Scan for the cell matching the given text and deliver its [x, y] coordinate at center. 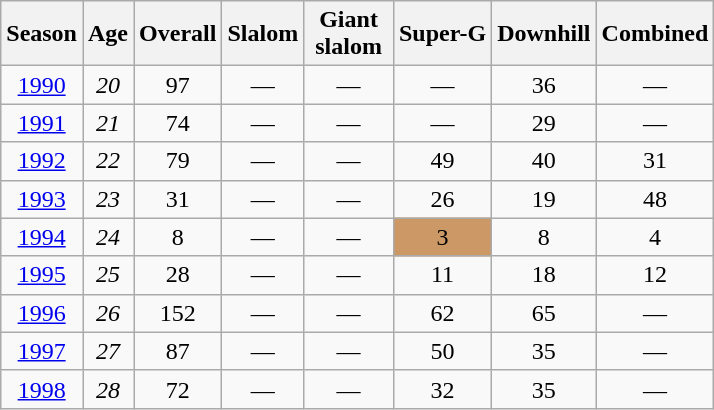
49 [442, 161]
18 [544, 275]
12 [655, 275]
1994 [42, 237]
1995 [42, 275]
Downhill [544, 34]
48 [655, 199]
65 [544, 313]
50 [442, 351]
25 [108, 275]
27 [108, 351]
1991 [42, 123]
Season [42, 34]
11 [442, 275]
1996 [42, 313]
23 [108, 199]
21 [108, 123]
Super-G [442, 34]
Age [108, 34]
1998 [42, 389]
24 [108, 237]
62 [442, 313]
1992 [42, 161]
1990 [42, 85]
72 [178, 389]
79 [178, 161]
Overall [178, 34]
32 [442, 389]
29 [544, 123]
87 [178, 351]
74 [178, 123]
1993 [42, 199]
152 [178, 313]
Giant slalom [349, 34]
40 [544, 161]
3 [442, 237]
22 [108, 161]
4 [655, 237]
97 [178, 85]
1997 [42, 351]
Combined [655, 34]
Slalom [263, 34]
19 [544, 199]
20 [108, 85]
36 [544, 85]
